Locate the cell with the specified text and output its [x, y] center coordinate. 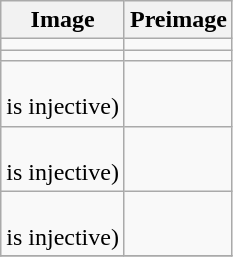
Preimage [178, 20]
Image [63, 20]
